Return the [X, Y] coordinate for the center point of the cell that contains the specified text.  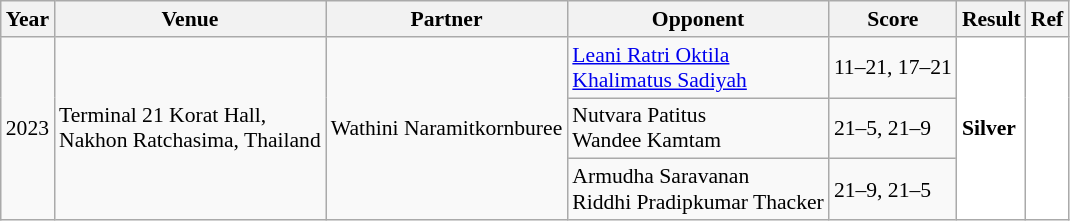
Leani Ratri Oktila Khalimatus Sadiyah [698, 68]
Partner [447, 19]
Ref [1047, 19]
21–5, 21–9 [893, 128]
Silver [992, 128]
11–21, 17–21 [893, 68]
21–9, 21–5 [893, 190]
Wathini Naramitkornburee [447, 128]
2023 [28, 128]
Armudha Saravanan Riddhi Pradipkumar Thacker [698, 190]
Nutvara Patitus Wandee Kamtam [698, 128]
Opponent [698, 19]
Venue [190, 19]
Year [28, 19]
Terminal 21 Korat Hall,Nakhon Ratchasima, Thailand [190, 128]
Result [992, 19]
Score [893, 19]
